Scan for the cell matching the given text and deliver its [X, Y] coordinate at center. 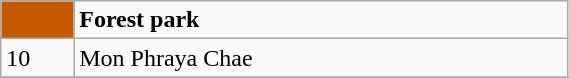
Forest park [321, 20]
Mon Phraya Chae [321, 58]
10 [38, 58]
